Return the (x, y) coordinate for the center point of the cell that contains the specified text.  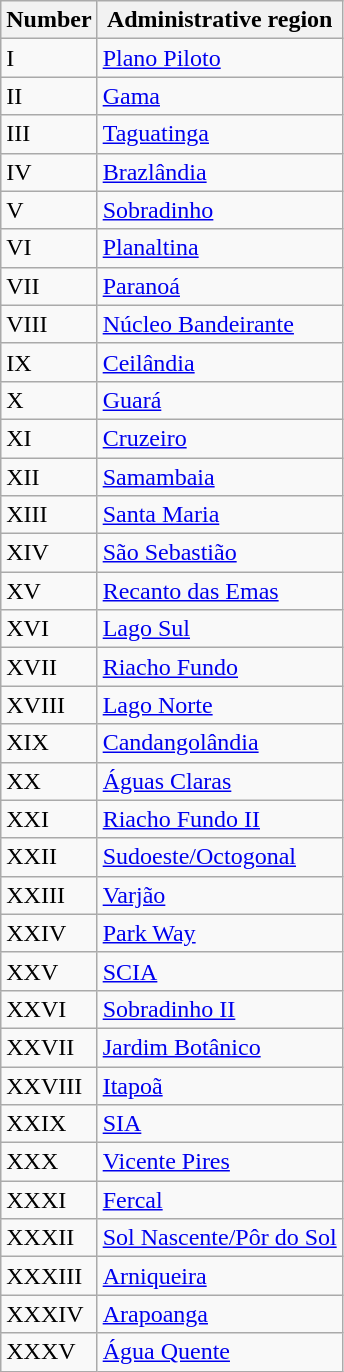
São Sebastião (220, 553)
Number (49, 20)
Água Quente (220, 1352)
Itapoã (220, 1085)
Candangolândia (220, 743)
Lago Sul (220, 629)
XXII (49, 857)
Samambaia (220, 477)
Sobradinho II (220, 1009)
Vicente Pires (220, 1162)
XXXIII (49, 1276)
IV (49, 172)
XX (49, 781)
Riacho Fundo (220, 667)
Sol Nascente/Pôr do Sol (220, 1238)
Santa Maria (220, 515)
Ceilândia (220, 362)
Park Way (220, 933)
Sudoeste/Octogonal (220, 857)
Águas Claras (220, 781)
XXXII (49, 1238)
Gama (220, 96)
VIII (49, 324)
XXI (49, 819)
III (49, 134)
Arapoanga (220, 1314)
XXIII (49, 895)
XI (49, 438)
XXV (49, 971)
Guará (220, 400)
Varjão (220, 895)
XXXV (49, 1352)
Taguatinga (220, 134)
Núcleo Bandeirante (220, 324)
I (49, 58)
XVI (49, 629)
II (49, 96)
SCIA (220, 971)
XV (49, 591)
Planaltina (220, 248)
XXVII (49, 1047)
Administrative region (220, 20)
VI (49, 248)
XIII (49, 515)
Riacho Fundo II (220, 819)
XXX (49, 1162)
SIA (220, 1124)
XII (49, 477)
XXVI (49, 1009)
Lago Norte (220, 705)
Jardim Botânico (220, 1047)
Fercal (220, 1200)
XIV (49, 553)
XVIII (49, 705)
Plano Piloto (220, 58)
Paranoá (220, 286)
Sobradinho (220, 210)
XXXIV (49, 1314)
V (49, 210)
XVII (49, 667)
Recanto das Emas (220, 591)
XXXI (49, 1200)
Brazlândia (220, 172)
XXIV (49, 933)
XIX (49, 743)
XXVIII (49, 1085)
VII (49, 286)
IX (49, 362)
Arniqueira (220, 1276)
Cruzeiro (220, 438)
XXIX (49, 1124)
X (49, 400)
